For the text-containing cell, return its midpoint in (x, y) coordinate format. 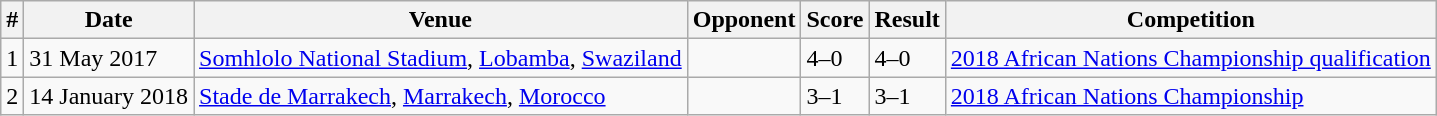
2 (12, 96)
Competition (1190, 20)
Result (907, 20)
Venue (441, 20)
14 January 2018 (109, 96)
31 May 2017 (109, 58)
Opponent (744, 20)
2018 African Nations Championship (1190, 96)
Somhlolo National Stadium, Lobamba, Swaziland (441, 58)
# (12, 20)
Date (109, 20)
Score (835, 20)
2018 African Nations Championship qualification (1190, 58)
Stade de Marrakech, Marrakech, Morocco (441, 96)
1 (12, 58)
